Find where the given text appears and provide that cell's center as [x, y] coordinate. 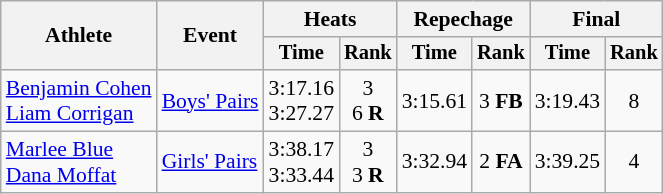
3:15.61 [434, 100]
Event [210, 36]
8 [634, 100]
3 FB [501, 100]
Boys' Pairs [210, 100]
Marlee BlueDana Moffat [79, 162]
3:17.163:27.27 [302, 100]
3:19.43 [568, 100]
4 [634, 162]
36 R [368, 100]
3:38.173:33.44 [302, 162]
Heats [330, 19]
3:32.94 [434, 162]
Girls' Pairs [210, 162]
33 R [368, 162]
Final [596, 19]
3:39.25 [568, 162]
Repechage [464, 19]
Athlete [79, 36]
Benjamin CohenLiam Corrigan [79, 100]
2 FA [501, 162]
